Find where the given text appears and provide that cell's center as [X, Y] coordinate. 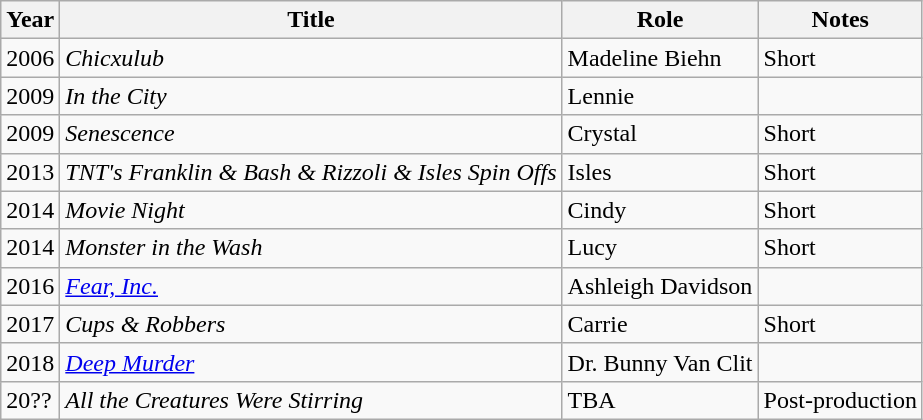
In the City [311, 96]
Monster in the Wash [311, 248]
Crystal [660, 134]
Lucy [660, 248]
Cindy [660, 210]
2006 [30, 58]
20?? [30, 400]
2017 [30, 324]
Ashleigh Davidson [660, 286]
2018 [30, 362]
Chicxulub [311, 58]
2013 [30, 172]
Year [30, 20]
Cups & Robbers [311, 324]
Carrie [660, 324]
Lennie [660, 96]
TNT's Franklin & Bash & Rizzoli & Isles Spin Offs [311, 172]
Senescence [311, 134]
Movie Night [311, 210]
All the Creatures Were Stirring [311, 400]
Isles [660, 172]
Notes [840, 20]
Fear, Inc. [311, 286]
Role [660, 20]
Title [311, 20]
Deep Murder [311, 362]
Dr. Bunny Van Clit [660, 362]
TBA [660, 400]
Post-production [840, 400]
2016 [30, 286]
Madeline Biehn [660, 58]
